Provide the (x, y) coordinate of the cell's center where the given text is located.  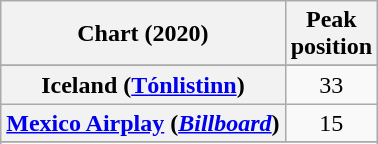
Chart (2020) (143, 34)
Peakposition (331, 34)
15 (331, 123)
33 (331, 85)
Mexico Airplay (Billboard) (143, 123)
Iceland (Tónlistinn) (143, 85)
